Determine the (x, y) coordinate at the center of the cell enclosing the given text.  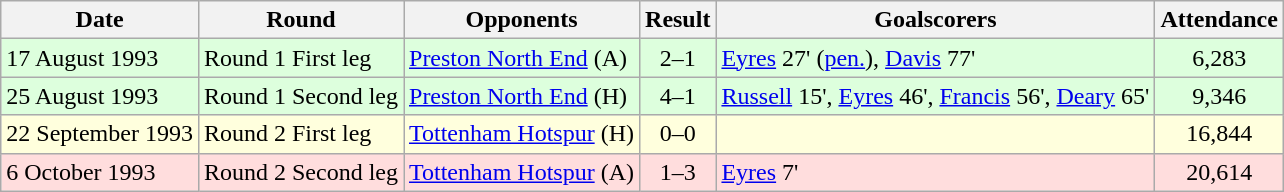
22 September 1993 (100, 134)
Round 1 First leg (300, 58)
Attendance (1219, 20)
Preston North End (A) (522, 58)
25 August 1993 (100, 96)
Date (100, 20)
Result (678, 20)
Preston North End (H) (522, 96)
20,614 (1219, 172)
Round (300, 20)
Eyres 7' (936, 172)
1–3 (678, 172)
2–1 (678, 58)
16,844 (1219, 134)
Opponents (522, 20)
4–1 (678, 96)
9,346 (1219, 96)
17 August 1993 (100, 58)
6,283 (1219, 58)
Round 2 Second leg (300, 172)
6 October 1993 (100, 172)
Tottenham Hotspur (A) (522, 172)
Russell 15', Eyres 46', Francis 56', Deary 65' (936, 96)
Eyres 27' (pen.), Davis 77' (936, 58)
Tottenham Hotspur (H) (522, 134)
Round 2 First leg (300, 134)
Round 1 Second leg (300, 96)
0–0 (678, 134)
Goalscorers (936, 20)
